Capture the cell that displays the provided text and extract its (X, Y) central coordinate. 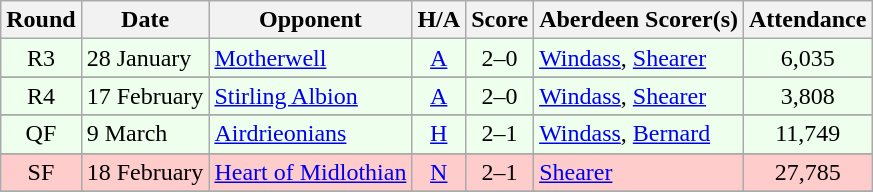
R3 (41, 58)
H (439, 134)
18 February (145, 172)
28 January (145, 58)
11,749 (808, 134)
Attendance (808, 20)
QF (41, 134)
R4 (41, 96)
Shearer (639, 172)
Stirling Albion (310, 96)
Airdrieonians (310, 134)
Motherwell (310, 58)
Round (41, 20)
Score (500, 20)
Heart of Midlothian (310, 172)
27,785 (808, 172)
H/A (439, 20)
3,808 (808, 96)
SF (41, 172)
Windass, Bernard (639, 134)
Opponent (310, 20)
Date (145, 20)
N (439, 172)
9 March (145, 134)
17 February (145, 96)
6,035 (808, 58)
Aberdeen Scorer(s) (639, 20)
